Return (X, Y) of the center of cell containing provided text 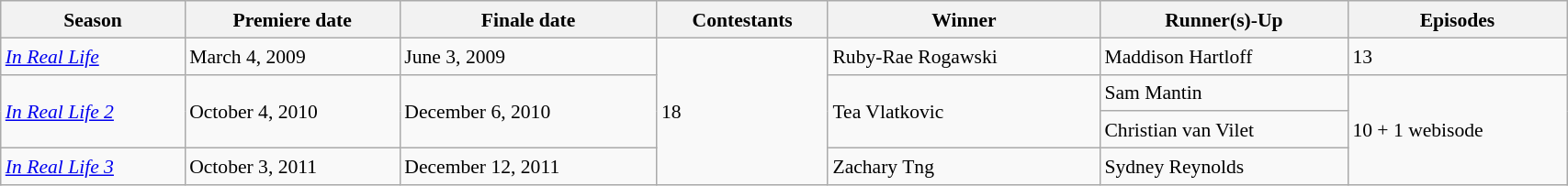
18 (742, 111)
October 4, 2010 (292, 111)
Zachary Tng (964, 167)
Sam Mantin (1224, 93)
Maddison Hartloff (1224, 56)
Finale date (528, 19)
13 (1457, 56)
Ruby-Rae Rogawski (964, 56)
June 3, 2009 (528, 56)
Sydney Reynolds (1224, 167)
March 4, 2009 (292, 56)
Contestants (742, 19)
In Real Life 3 (93, 167)
December 12, 2011 (528, 167)
In Real Life (93, 56)
10 + 1 webisode (1457, 129)
October 3, 2011 (292, 167)
In Real Life 2 (93, 111)
Christian van Vilet (1224, 130)
Tea Vlatkovic (964, 111)
Episodes (1457, 19)
Winner (964, 19)
December 6, 2010 (528, 111)
Season (93, 19)
Premiere date (292, 19)
Runner(s)-Up (1224, 19)
